Find where the given text appears and provide that cell's center as [x, y] coordinate. 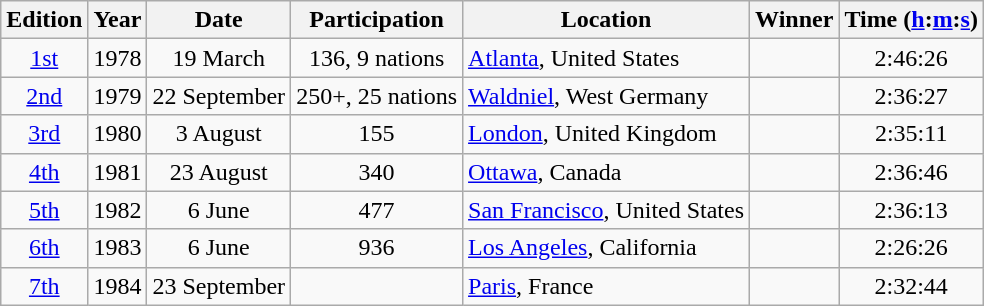
2:36:13 [912, 210]
19 March [219, 58]
250+, 25 nations [377, 96]
Waldniel, West Germany [606, 96]
23 September [219, 286]
936 [377, 248]
Los Angeles, California [606, 248]
2:46:26 [912, 58]
Location [606, 20]
1983 [118, 248]
136, 9 nations [377, 58]
2:26:26 [912, 248]
3rd [44, 134]
2:35:11 [912, 134]
2nd [44, 96]
1982 [118, 210]
1980 [118, 134]
5th [44, 210]
Atlanta, United States [606, 58]
2:36:46 [912, 172]
1st [44, 58]
Date [219, 20]
Ottawa, Canada [606, 172]
4th [44, 172]
London, United Kingdom [606, 134]
1979 [118, 96]
1978 [118, 58]
Edition [44, 20]
2:36:27 [912, 96]
7th [44, 286]
155 [377, 134]
1984 [118, 286]
2:32:44 [912, 286]
Paris, France [606, 286]
340 [377, 172]
Year [118, 20]
23 August [219, 172]
6th [44, 248]
Winner [794, 20]
San Francisco, United States [606, 210]
22 September [219, 96]
1981 [118, 172]
3 August [219, 134]
477 [377, 210]
Participation [377, 20]
Time (h:m:s) [912, 20]
